Locate the cell with the specified text and output its [x, y] center coordinate. 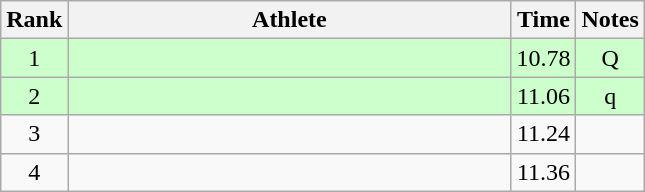
Time [544, 20]
1 [34, 58]
4 [34, 172]
q [610, 96]
10.78 [544, 58]
3 [34, 134]
Notes [610, 20]
2 [34, 96]
Rank [34, 20]
Athlete [290, 20]
11.06 [544, 96]
11.24 [544, 134]
Q [610, 58]
11.36 [544, 172]
